Output the (x, y) coordinate of the center of the cell containing the given text.  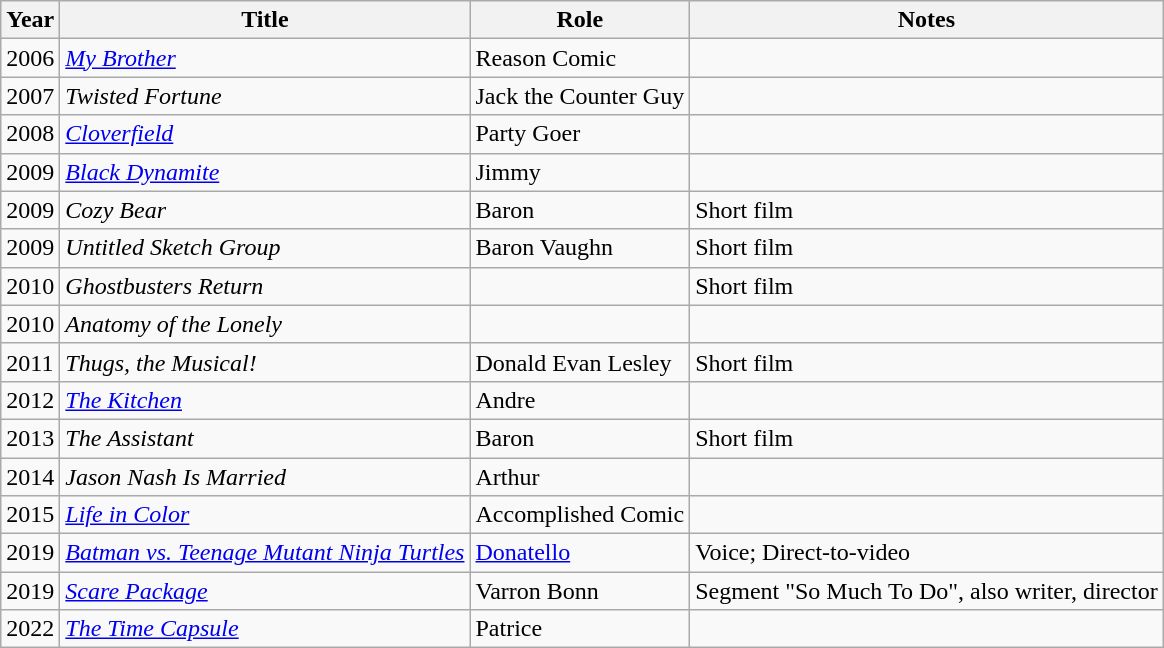
2015 (30, 515)
The Assistant (265, 438)
Voice; Direct-to-video (927, 553)
Anatomy of the Lonely (265, 324)
Varron Bonn (580, 591)
Twisted Fortune (265, 96)
Year (30, 20)
The Time Capsule (265, 629)
Patrice (580, 629)
Andre (580, 400)
Notes (927, 20)
2006 (30, 58)
2011 (30, 362)
Party Goer (580, 134)
Donatello (580, 553)
2008 (30, 134)
Arthur (580, 477)
Donald Evan Lesley (580, 362)
Batman vs. Teenage Mutant Ninja Turtles (265, 553)
Segment "So Much To Do", also writer, director (927, 591)
2014 (30, 477)
Baron Vaughn (580, 248)
Ghostbusters Return (265, 286)
2022 (30, 629)
2013 (30, 438)
Role (580, 20)
My Brother (265, 58)
The Kitchen (265, 400)
Jason Nash Is Married (265, 477)
Jimmy (580, 172)
Cloverfield (265, 134)
2012 (30, 400)
2007 (30, 96)
Untitled Sketch Group (265, 248)
Cozy Bear (265, 210)
Title (265, 20)
Black Dynamite (265, 172)
Reason Comic (580, 58)
Scare Package (265, 591)
Accomplished Comic (580, 515)
Jack the Counter Guy (580, 96)
Thugs, the Musical! (265, 362)
Life in Color (265, 515)
